For the text-containing cell, return its midpoint in (X, Y) coordinate format. 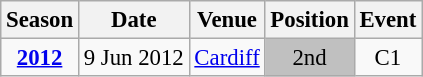
Season (40, 20)
Event (388, 20)
2012 (40, 58)
C1 (388, 58)
Position (310, 20)
Cardiff (227, 58)
Date (134, 20)
Venue (227, 20)
2nd (310, 58)
9 Jun 2012 (134, 58)
